Return the (X, Y) coordinate for the center point of the cell that contains the specified text.  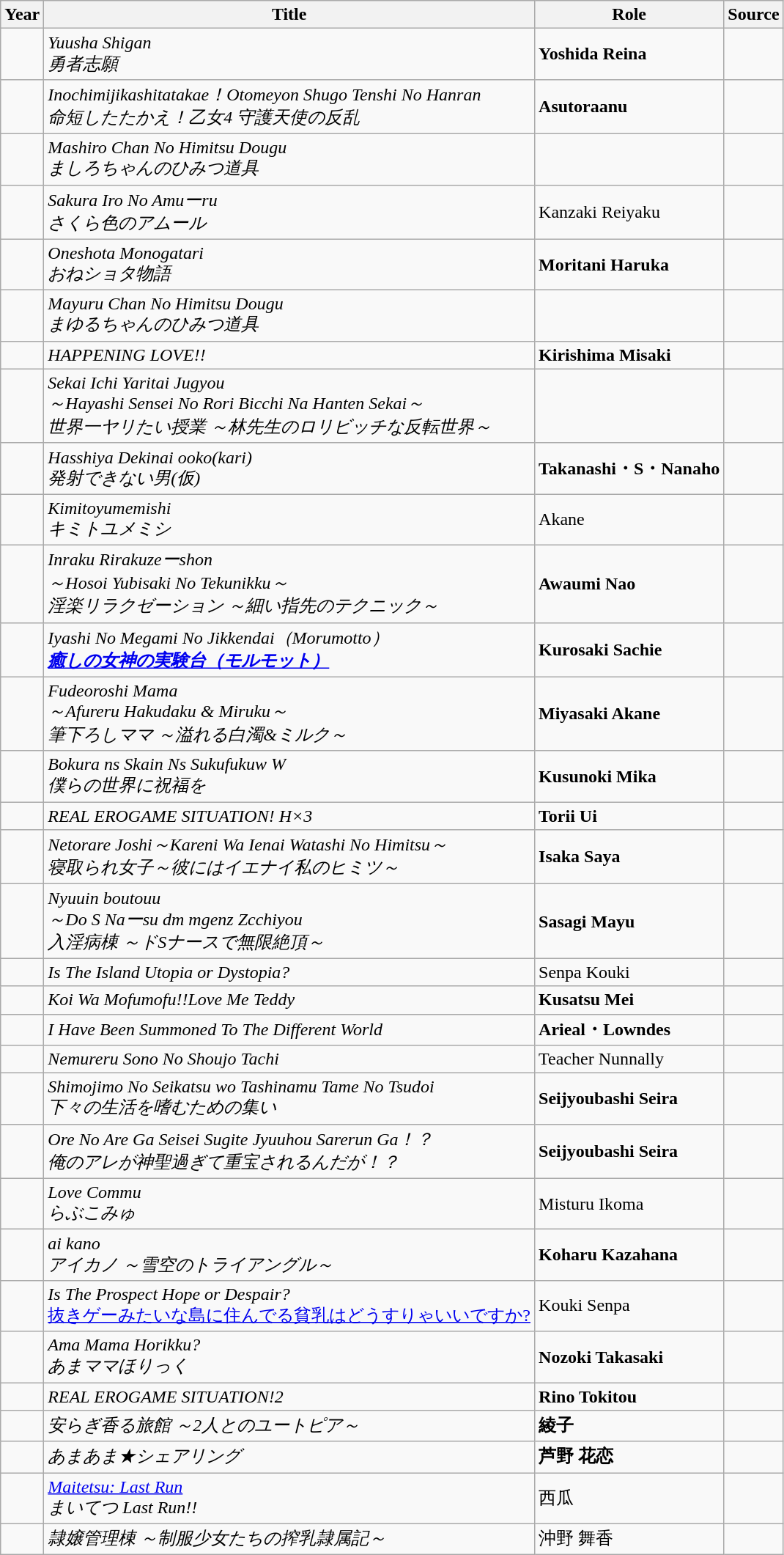
Teacher Nunnally (629, 1059)
Role (629, 15)
Ore No Are Ga Seisei Sugite Jyuuhou Sarerun Ga！？俺のアレが神聖過ぎて重宝されるんだが！？ (289, 1151)
安らぎ香る旅館 ～2人とのユートピア～ (289, 1427)
Nyuuin boutouu～Do S Naーsu dm mgenz Zcchiyou入淫病棟 ～ドSナースで無限絶頂～ (289, 921)
Mayuru Chan No Himitsu Douguまゆるちゃんのひみつ道具 (289, 316)
Year (22, 15)
Maitetsu: Last Runまいてつ Last Run!! (289, 1499)
隷嬢管理棟 ～制服少女たちの搾乳隷属記～ (289, 1540)
Koharu Kazahana (629, 1255)
Oneshota Monogatariおねショタ物語 (289, 265)
Shimojimo No Seikatsu wo Tashinamu Tame No Tsudoi下々の生活を嗜むための集い (289, 1099)
Hasshiya Dekinai ooko(kari)発射できない男(仮) (289, 468)
Kirishima Misaki (629, 355)
Yoshida Reina (629, 54)
Love Commuらぶこみゅ (289, 1204)
Sekai Ichi Yaritai Jugyou～Hayashi Sensei No Rori Bicchi Na Hanten Sekai～世界一ヤリたい授業 ～林先生のロリビッチな反転世界～ (289, 406)
Isaka Saya (629, 857)
Inraku Rirakuzeーshon～Hosoi Yubisaki No Tekunikku～淫楽リラクゼーション ～細い指先のテクニック～ (289, 584)
Nemureru Sono No Shoujo Tachi (289, 1059)
Kouki Senpa (629, 1306)
Awaumi Nao (629, 584)
沖野 舞香 (629, 1540)
あまあま★シェアリング (289, 1457)
Ama Mama Horikku?あまママほりっく (289, 1357)
Bokura ns Skain Ns Sukufukuw W僕らの世界に祝福を (289, 776)
Torii Ui (629, 816)
Moritani Haruka (629, 265)
Kurosaki Sachie (629, 650)
Sakura Iro No Amuーruさくら色のアムール (289, 212)
Miyasaki Akane (629, 714)
Rino Tokitou (629, 1397)
Is The Prospect Hope or Despair?抜きゲーみたいな島に住んでる貧乳はどうすりゃいいですか? (289, 1306)
西瓜 (629, 1499)
Mashiro Chan No Himitsu Douguましろちゃんのひみつ道具 (289, 159)
Kusunoki Mika (629, 776)
Akane (629, 520)
REAL EROGAME SITUATION! H×3 (289, 816)
Inochimijikashitatakae！Otomeyon Shugo Tenshi No Hanran命短したたかえ！乙女4 守護天使の反乱 (289, 106)
Yuusha Shigan勇者志願 (289, 54)
Sasagi Mayu (629, 921)
Misturu Ikoma (629, 1204)
HAPPENING LOVE!! (289, 355)
Kimitoyumemishiキミトユメミシ (289, 520)
REAL EROGAME SITUATION!2 (289, 1397)
Takanashi・S・Nanaho (629, 468)
Koi Wa Mofumofu!!Love Me Teddy (289, 1000)
ai kanoアイカノ ～雪空のトライアングル～ (289, 1255)
綾子 (629, 1427)
Kusatsu Mei (629, 1000)
Arieal・Lowndes (629, 1029)
Fudeoroshi Mama～Afureru Hakudaku & Miruku～筆下ろしママ ～溢れる白濁&ミルク～ (289, 714)
芦野 花恋 (629, 1457)
Kanzaki Reiyaku (629, 212)
Source (753, 15)
Asutoraanu (629, 106)
Netorare Joshi～Kareni Wa Ienai Watashi No Himitsu～寝取られ女子～彼にはイエナイ私のヒミツ～ (289, 857)
Senpa Kouki (629, 972)
Nozoki Takasaki (629, 1357)
Iyashi No Megami No Jikkendai（Morumotto）癒しの女神の実験台（モルモット） (289, 650)
I Have Been Summoned To The Different World (289, 1029)
Is The Island Utopia or Dystopia? (289, 972)
Title (289, 15)
